Capture the cell that displays the provided text and extract its [x, y] central coordinate. 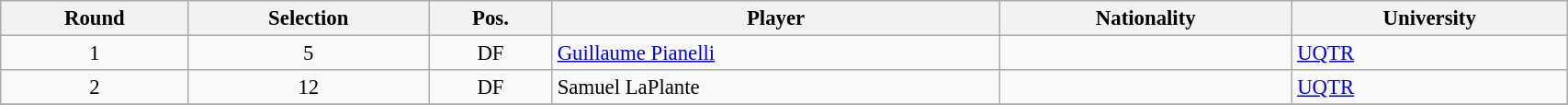
Nationality [1146, 18]
University [1429, 18]
12 [309, 87]
Guillaume Pianelli [775, 53]
Round [95, 18]
Player [775, 18]
Pos. [491, 18]
1 [95, 53]
Selection [309, 18]
5 [309, 53]
Samuel LaPlante [775, 87]
2 [95, 87]
